Find where the given text appears and provide that cell's center as (X, Y) coordinate. 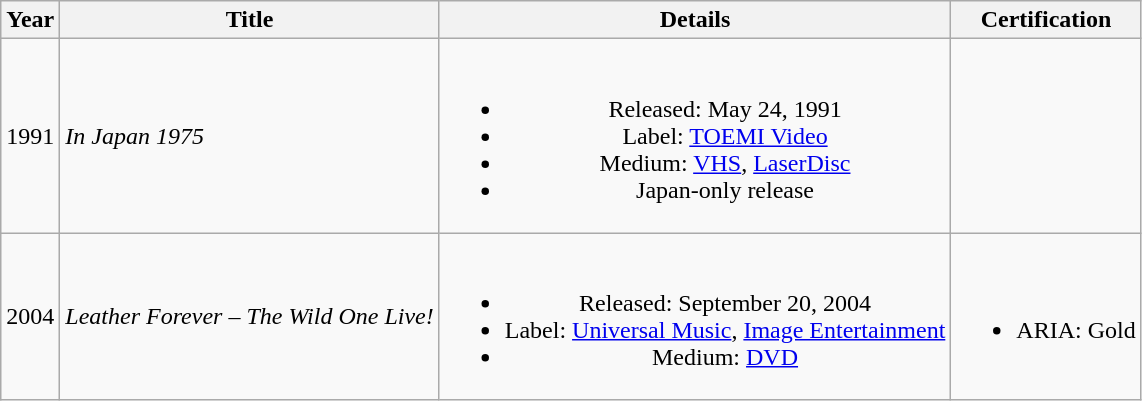
Certification (1046, 20)
Leather Forever – The Wild One Live! (250, 316)
ARIA: Gold (1046, 316)
Details (695, 20)
2004 (30, 316)
Year (30, 20)
1991 (30, 136)
Title (250, 20)
Released: May 24, 1991Label: TOEMI VideoMedium: VHS, LaserDiscJapan-only release (695, 136)
Released: September 20, 2004Label: Universal Music, Image EntertainmentMedium: DVD (695, 316)
In Japan 1975 (250, 136)
